Find where the given text appears and provide that cell's center as [x, y] coordinate. 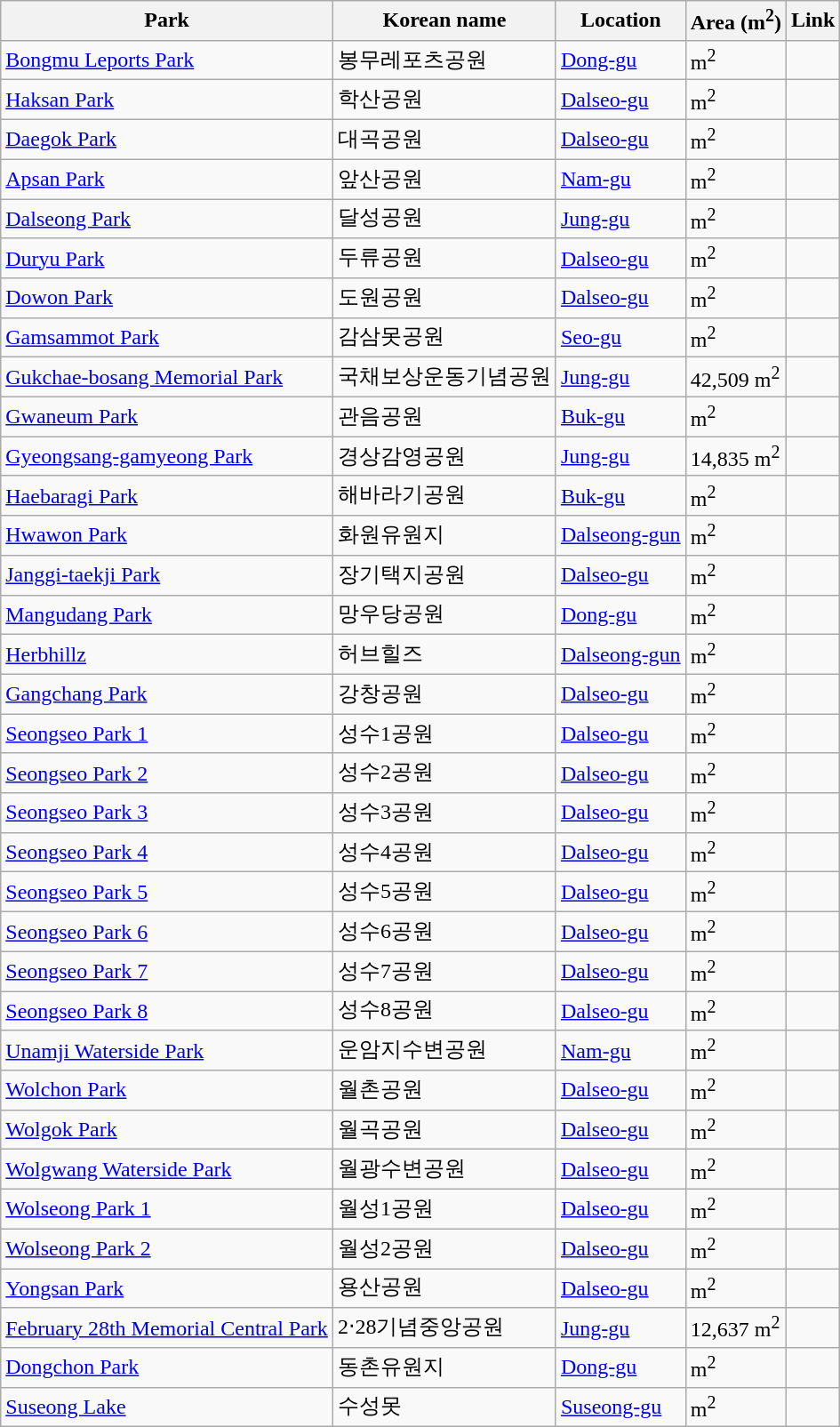
Mangudang Park [167, 615]
Gangchang Park [167, 693]
해바라기공원 [444, 496]
Seongseo Park 5 [167, 893]
Wolseong Park 2 [167, 1248]
두류공원 [444, 258]
성수2공원 [444, 774]
Dalseong Park [167, 219]
Suseong-gu [620, 1407]
Seongseo Park 7 [167, 971]
동촌유원지 [444, 1367]
수성못 [444, 1407]
Wolchon Park [167, 1090]
관음공원 [444, 416]
Seongseo Park 2 [167, 774]
도원공원 [444, 299]
Wolseong Park 1 [167, 1209]
Seongseo Park 1 [167, 734]
성수1공원 [444, 734]
월곡공원 [444, 1129]
Wolgok Park [167, 1129]
Duryu Park [167, 258]
Unamji Waterside Park [167, 1051]
망우당공원 [444, 615]
Herbhillz [167, 654]
앞산공원 [444, 180]
국채보상운동기념공원 [444, 377]
2‧28기념중앙공원 [444, 1328]
용산공원 [444, 1287]
Gukchae-bosang Memorial Park [167, 377]
Dongchon Park [167, 1367]
성수7공원 [444, 971]
성수5공원 [444, 893]
Janggi-taekji Park [167, 576]
Dowon Park [167, 299]
강창공원 [444, 693]
장기택지공원 [444, 576]
화원유원지 [444, 535]
성수6공원 [444, 932]
12,637 m2 [736, 1328]
Haebaragi Park [167, 496]
Apsan Park [167, 180]
봉무레포츠공원 [444, 60]
월광수변공원 [444, 1170]
대곡공원 [444, 139]
Bongmu Leports Park [167, 60]
Daegok Park [167, 139]
Gwaneum Park [167, 416]
Area (m2) [736, 21]
Link [812, 21]
14,835 m2 [736, 457]
Location [620, 21]
학산공원 [444, 100]
경상감영공원 [444, 457]
Seongseo Park 3 [167, 813]
Suseong Lake [167, 1407]
Wolgwang Waterside Park [167, 1170]
Korean name [444, 21]
성수3공원 [444, 813]
Haksan Park [167, 100]
Seongseo Park 4 [167, 852]
월성1공원 [444, 1209]
Seongseo Park 6 [167, 932]
Seo-gu [620, 338]
성수8공원 [444, 1012]
February 28th Memorial Central Park [167, 1328]
성수4공원 [444, 852]
Seongseo Park 8 [167, 1012]
Gyeongsang-gamyeong Park [167, 457]
Gamsammot Park [167, 338]
감삼못공원 [444, 338]
Hwawon Park [167, 535]
달성공원 [444, 219]
Park [167, 21]
운암지수변공원 [444, 1051]
월촌공원 [444, 1090]
Yongsan Park [167, 1287]
월성2공원 [444, 1248]
허브힐즈 [444, 654]
42,509 m2 [736, 377]
